Output the [x, y] coordinate of the center of the cell containing the given text.  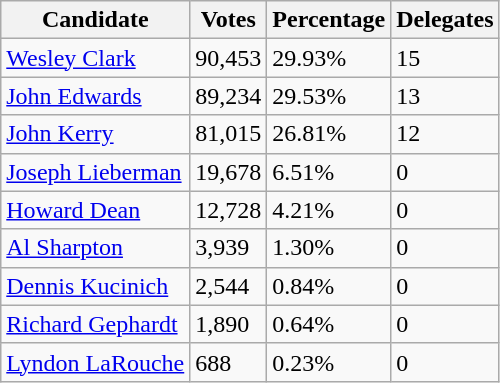
John Edwards [96, 96]
90,453 [228, 58]
Wesley Clark [96, 58]
13 [445, 96]
81,015 [228, 134]
688 [228, 362]
19,678 [228, 172]
Howard Dean [96, 210]
0.23% [329, 362]
John Kerry [96, 134]
0.64% [329, 324]
Votes [228, 20]
1,890 [228, 324]
Joseph Lieberman [96, 172]
Percentage [329, 20]
Lyndon LaRouche [96, 362]
Richard Gephardt [96, 324]
12,728 [228, 210]
Delegates [445, 20]
Candidate [96, 20]
4.21% [329, 210]
1.30% [329, 248]
15 [445, 58]
6.51% [329, 172]
29.93% [329, 58]
26.81% [329, 134]
Dennis Kucinich [96, 286]
2,544 [228, 286]
89,234 [228, 96]
3,939 [228, 248]
12 [445, 134]
0.84% [329, 286]
Al Sharpton [96, 248]
29.53% [329, 96]
